Pinpoint the cell where the given text exists, returning its (x, y) midpoint coordinate. 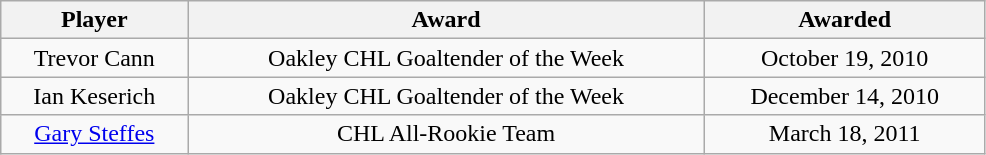
December 14, 2010 (844, 96)
Player (94, 20)
Gary Steffes (94, 134)
CHL All-Rookie Team (446, 134)
Ian Keserich (94, 96)
Trevor Cann (94, 58)
October 19, 2010 (844, 58)
March 18, 2011 (844, 134)
Awarded (844, 20)
Award (446, 20)
